Provide the (x, y) coordinate of the cell's center where the given text is located.  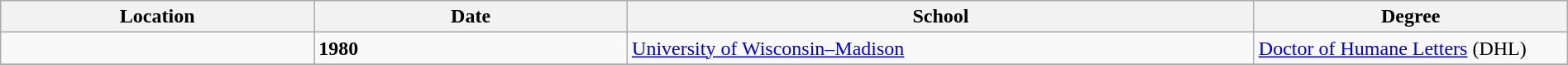
Date (471, 17)
University of Wisconsin–Madison (941, 48)
1980 (471, 48)
Doctor of Humane Letters (DHL) (1411, 48)
Location (157, 17)
School (941, 17)
Degree (1411, 17)
